Return the (X, Y) coordinate for the center point of the cell that contains the specified text.  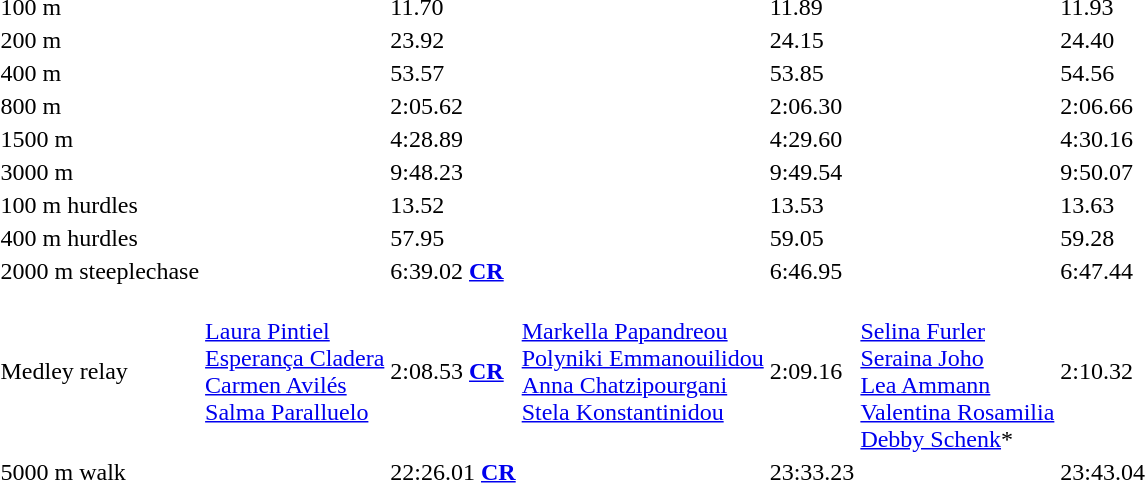
53.57 (453, 73)
24.15 (812, 40)
2:09.16 (812, 372)
9:49.54 (812, 172)
57.95 (453, 238)
2:06.30 (812, 106)
Markella PapandreouPolyniki EmmanouilidouAnna ChatzipourganiStela Konstantinidou (642, 372)
4:29.60 (812, 139)
13.52 (453, 205)
13.53 (812, 205)
Selina FurlerSeraina JohoLea AmmannValentina RosamiliaDebby Schenk* (958, 372)
Laura PintielEsperança CladeraCarmen AvilésSalma Paralluelo (295, 372)
2:05.62 (453, 106)
2:08.53 CR (453, 372)
9:48.23 (453, 172)
53.85 (812, 73)
6:46.95 (812, 271)
4:28.89 (453, 139)
6:39.02 CR (453, 271)
59.05 (812, 238)
23.92 (453, 40)
